Determine the (x, y) coordinate at the center of the cell enclosing the given text.  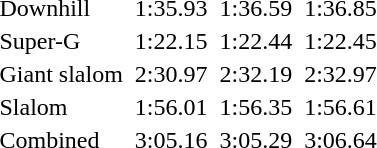
2:30.97 (171, 74)
1:22.44 (256, 41)
2:32.19 (256, 74)
1:56.01 (171, 107)
1:22.15 (171, 41)
1:56.35 (256, 107)
